Extract the (X, Y) coordinate from the center of the cell holding the provided text.  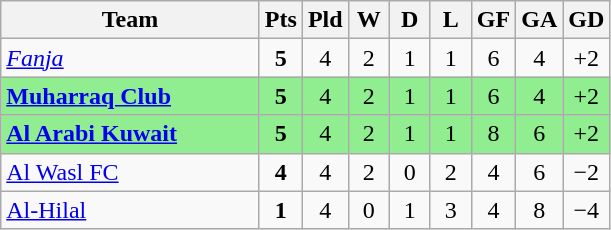
3 (450, 210)
Al-Hilal (130, 210)
Pts (280, 20)
Al Arabi Kuwait (130, 134)
GA (540, 20)
GF (493, 20)
W (368, 20)
L (450, 20)
Team (130, 20)
−2 (586, 172)
Al Wasl FC (130, 172)
Muharraq Club (130, 96)
Fanja (130, 58)
GD (586, 20)
−4 (586, 210)
Pld (325, 20)
D (410, 20)
